Identify which cell holds the provided text, then report its [x, y] central coordinate. 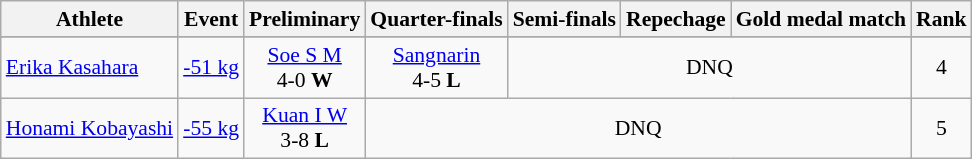
Kuan I W3-8 L [304, 128]
Gold medal match [821, 19]
Honami Kobayashi [90, 128]
Athlete [90, 19]
4 [942, 68]
-55 kg [211, 128]
Sangnarin4-5 L [436, 68]
Event [211, 19]
Soe S M4-0 W [304, 68]
-51 kg [211, 68]
Repechage [676, 19]
Quarter-finals [436, 19]
Preliminary [304, 19]
Semi-finals [564, 19]
Rank [942, 19]
5 [942, 128]
Erika Kasahara [90, 68]
